Output the [X, Y] coordinate of the center of the cell containing the given text.  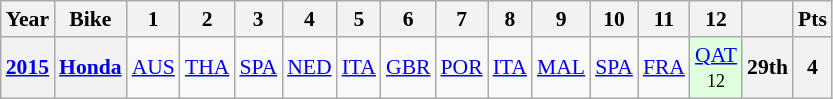
Year [28, 19]
2015 [28, 68]
3 [258, 19]
NED [309, 68]
11 [664, 19]
THA [207, 68]
8 [510, 19]
10 [614, 19]
29th [768, 68]
GBR [408, 68]
MAL [561, 68]
AUS [154, 68]
6 [408, 19]
9 [561, 19]
Honda [90, 68]
5 [359, 19]
12 [716, 19]
QAT12 [716, 68]
1 [154, 19]
Bike [90, 19]
2 [207, 19]
Pts [812, 19]
7 [461, 19]
POR [461, 68]
FRA [664, 68]
